Return the [x, y] coordinate for the center point of the cell that contains the specified text.  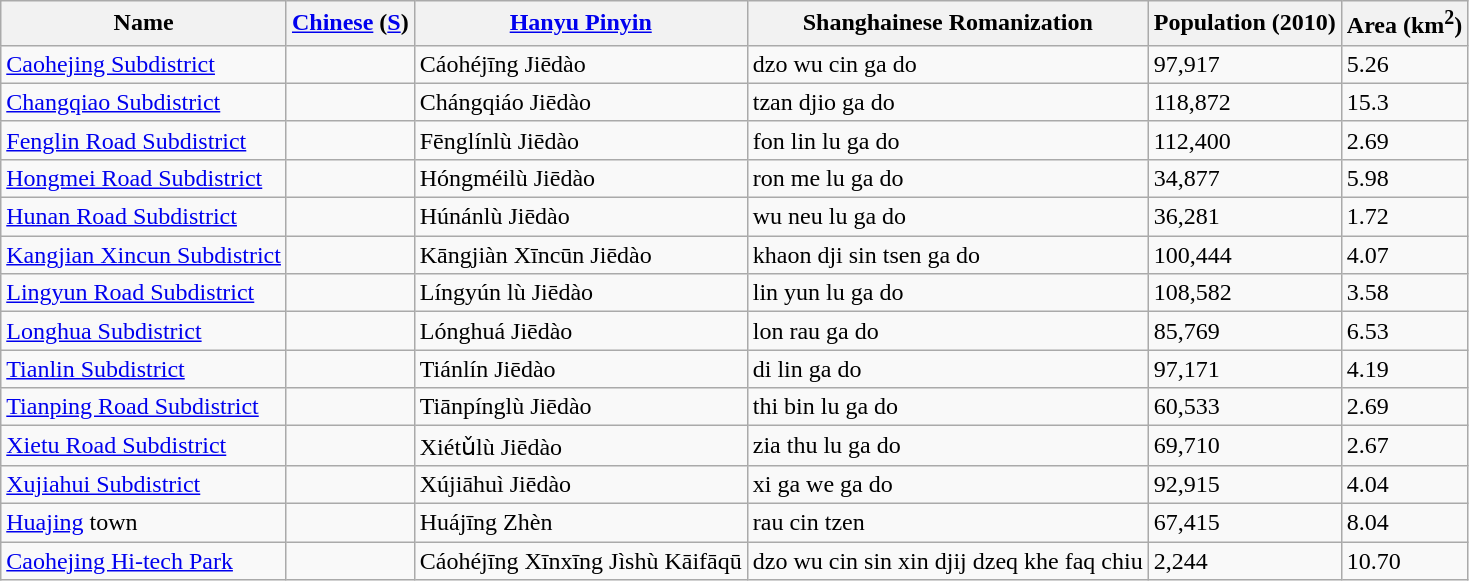
Xújiāhuì Jiēdào [580, 484]
di lin ga do [948, 369]
3.58 [1404, 293]
Lingyun Road Subdistrict [144, 293]
zia thu lu ga do [948, 446]
Língyún lù Jiēdào [580, 293]
Kāngjiàn Xīncūn Jiēdào [580, 255]
15.3 [1404, 102]
Hóngméilù Jiēdào [580, 178]
thi bin lu ga do [948, 407]
36,281 [1244, 217]
92,915 [1244, 484]
100,444 [1244, 255]
2,244 [1244, 561]
97,917 [1244, 64]
34,877 [1244, 178]
lin yun lu ga do [948, 293]
85,769 [1244, 331]
xi ga we ga do [948, 484]
Huájīng Zhèn [580, 523]
Tiánlín Jiēdào [580, 369]
4.19 [1404, 369]
4.07 [1404, 255]
108,582 [1244, 293]
Kangjian Xincun Subdistrict [144, 255]
wu neu lu ga do [948, 217]
10.70 [1404, 561]
khaon dji sin tsen ga do [948, 255]
4.04 [1404, 484]
5.26 [1404, 64]
Tianping Road Subdistrict [144, 407]
Tianlin Subdistrict [144, 369]
118,872 [1244, 102]
tzan djio ga do [948, 102]
Hunan Road Subdistrict [144, 217]
69,710 [1244, 446]
dzo wu cin sin xin djij dzeq khe faq chiu [948, 561]
1.72 [1404, 217]
Xietu Road Subdistrict [144, 446]
Changqiao Subdistrict [144, 102]
Caohejing Subdistrict [144, 64]
67,415 [1244, 523]
Chinese (S) [350, 24]
Fenglin Road Subdistrict [144, 140]
Longhua Subdistrict [144, 331]
112,400 [1244, 140]
Fēnglínlù Jiēdào [580, 140]
97,171 [1244, 369]
Xujiahui Subdistrict [144, 484]
ron me lu ga do [948, 178]
6.53 [1404, 331]
fon lin lu ga do [948, 140]
Tiānpínglù Jiēdào [580, 407]
Caohejing Hi-tech Park [144, 561]
Population (2010) [1244, 24]
Shanghainese Romanization [948, 24]
dzo wu cin ga do [948, 64]
Hongmei Road Subdistrict [144, 178]
lon rau ga do [948, 331]
8.04 [1404, 523]
5.98 [1404, 178]
rau cin tzen [948, 523]
2.67 [1404, 446]
Xiétǔlù Jiēdào [580, 446]
Area (km2) [1404, 24]
Huajing town [144, 523]
60,533 [1244, 407]
Cáohéjīng Xīnxīng Jìshù Kāifāqū [580, 561]
Lónghuá Jiēdào [580, 331]
Hanyu Pinyin [580, 24]
Chángqiáo Jiēdào [580, 102]
Name [144, 24]
Cáohéjīng Jiēdào [580, 64]
Húnánlù Jiēdào [580, 217]
